Locate the cell with the specified text and output its (X, Y) center coordinate. 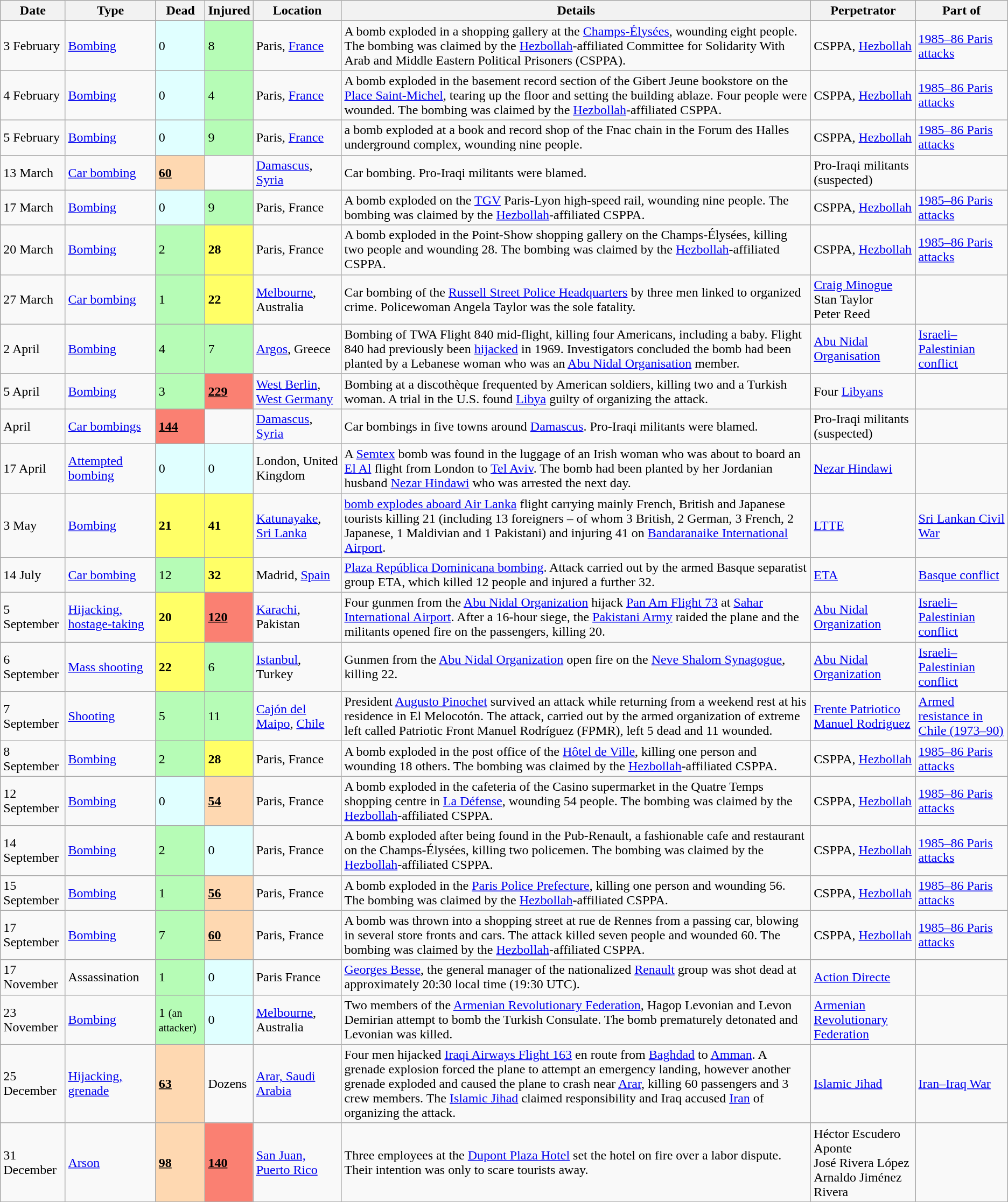
Location (297, 11)
Mass shooting (110, 667)
12 (180, 575)
Dozens (229, 1084)
Nezar Hindawi (863, 468)
LTTE (863, 525)
Action Directe (863, 978)
Hijacking, hostage-taking (110, 617)
41 (229, 525)
Craig Minogue Stan Taylor Peter Reed (863, 299)
Attempted bombing (110, 468)
Arar, Saudi Arabia (297, 1084)
25 December (33, 1084)
Iran–Iraq War (962, 1084)
Car bombing of the Russell Street Police Headquarters by three men linked to organized crime. Policewoman Angela Taylor was the sole fatality. (576, 299)
15 September (33, 892)
A bomb exploded in the Paris Police Prefecture, killing one person and wounding 56. The bombing was claimed by the Hezbollah-affiliated CSPPA. (576, 892)
3 (180, 391)
Georges Besse, the general manager of the nationalized Renault group was shot dead at approximately 20:30 local time (19:30 UTC). (576, 978)
3 February (33, 46)
5 (180, 716)
Madrid, Spain (297, 575)
144 (180, 426)
Perpetrator (863, 11)
Abu Nidal Organisation (863, 349)
6 September (33, 667)
London, United Kingdom (297, 468)
5 April (33, 391)
Islamic Jihad (863, 1084)
2 April (33, 349)
Gunmen from the Abu Nidal Organization open fire on the Neve Shalom Synagogue, killing 22. (576, 667)
Paris France (297, 978)
1 (an attacker) (180, 1020)
Three employees at the Dupont Plaza Hotel set the hotel on fire over a labor dispute. Their intention was only to scare tourists away. (576, 1162)
98 (180, 1162)
Sri Lankan Civil War (962, 525)
54 (229, 801)
21 (180, 525)
Cajón del Maipo, Chile (297, 716)
14 July (33, 575)
Arson (110, 1162)
17 April (33, 468)
Katunayake, Sri Lanka (297, 525)
Basque conflict (962, 575)
23 November (33, 1020)
17 November (33, 978)
Istanbul, Turkey (297, 667)
229 (229, 391)
120 (229, 617)
8 September (33, 759)
Hijacking, grenade (110, 1084)
7 September (33, 716)
Frente Patriotico Manuel Rodriguez (863, 716)
14 September (33, 850)
San Juan, Puerto Rico (297, 1162)
Assassination (110, 978)
5 February (33, 138)
17 March (33, 208)
Shooting (110, 716)
12 September (33, 801)
Argos, Greece (297, 349)
Car bombing. Pro-Iraqi militants were blamed. (576, 172)
56 (229, 892)
20 March (33, 250)
140 (229, 1162)
a bomb exploded at a book and record shop of the Fnac chain in the Forum des Halles underground complex, wounding nine people. (576, 138)
Injured (229, 11)
A bomb exploded on the TGV Paris-Lyon high-speed rail, wounding nine people. The bombing was claimed by the Hezbollah-affiliated CSPPA. (576, 208)
Armenian Revolutionary Federation (863, 1020)
32 (229, 575)
27 March (33, 299)
63 (180, 1084)
31 December (33, 1162)
Armed resistance in Chile (1973–90) (962, 716)
20 (180, 617)
Plaza República Dominicana bombing. Attack carried out by the armed Basque separatist group ETA, which killed 12 people and injured a further 32. (576, 575)
13 March (33, 172)
Part of (962, 11)
11 (229, 716)
Date (33, 11)
5 September (33, 617)
17 September (33, 935)
8 (229, 46)
West Berlin, West Germany (297, 391)
6 (229, 667)
Type (110, 11)
ETA (863, 575)
Four Libyans (863, 391)
3 May (33, 525)
Dead (180, 11)
Karachi, Pakistan (297, 617)
Details (576, 11)
Héctor Escudero Aponte José Rivera López Arnaldo Jiménez Rivera (863, 1162)
4 February (33, 95)
April (33, 426)
Car bombings in five towns around Damascus. Pro-Iraqi militants were blamed. (576, 426)
Car bombings (110, 426)
